Provide the [X, Y] coordinate of the cell's center where the given text is located.  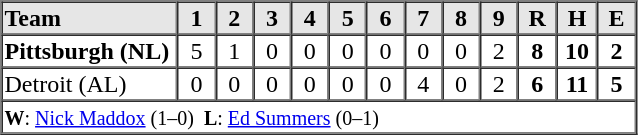
E [616, 18]
W: Nick Maddox (1–0) L: Ed Summers (0–1) [319, 116]
Team [90, 18]
Pittsburgh (NL) [90, 50]
10 [577, 50]
3 [272, 18]
R [538, 18]
H [577, 18]
9 [499, 18]
7 [423, 18]
11 [577, 84]
Detroit (AL) [90, 84]
